Identify which cell holds the provided text, then report its [X, Y] central coordinate. 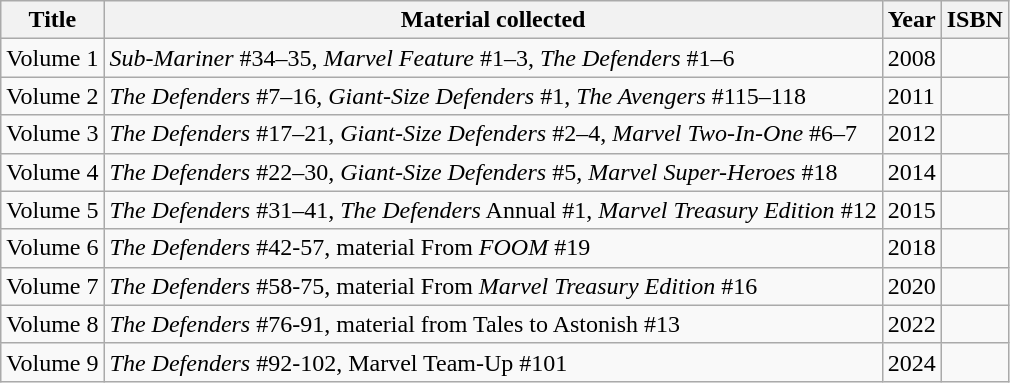
The Defenders #42-57, material From FOOM #19 [493, 248]
The Defenders #31–41, The Defenders Annual #1, Marvel Treasury Edition #12 [493, 210]
2008 [912, 58]
Material collected [493, 20]
Volume 6 [52, 248]
Volume 1 [52, 58]
Volume 3 [52, 134]
The Defenders #76-91, material from Tales to Astonish #13 [493, 324]
The Defenders #7–16, Giant-Size Defenders #1, The Avengers #115–118 [493, 96]
Volume 4 [52, 172]
Sub-Mariner #34–35, Marvel Feature #1–3, The Defenders #1–6 [493, 58]
2020 [912, 286]
2018 [912, 248]
Volume 9 [52, 362]
The Defenders #17–21, Giant-Size Defenders #2–4, Marvel Two-In-One #6–7 [493, 134]
The Defenders #92-102, Marvel Team-Up #101 [493, 362]
2014 [912, 172]
The Defenders #22–30, Giant-Size Defenders #5, Marvel Super-Heroes #18 [493, 172]
2015 [912, 210]
Volume 5 [52, 210]
ISBN [974, 20]
Volume 8 [52, 324]
The Defenders #58-75, material From Marvel Treasury Edition #16 [493, 286]
Year [912, 20]
2012 [912, 134]
2024 [912, 362]
Title [52, 20]
2022 [912, 324]
2011 [912, 96]
Volume 7 [52, 286]
Volume 2 [52, 96]
